From the cell containing the given text, extract its center point as [x, y] coordinate. 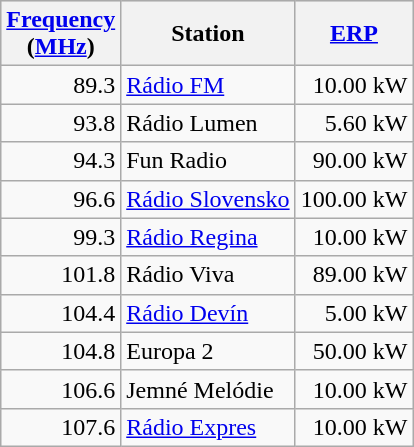
104.8 [61, 351]
Rádio Lumen [208, 123]
Rádio Slovensko [208, 199]
100.00 kW [354, 199]
90.00 kW [354, 161]
Rádio FM [208, 85]
96.6 [61, 199]
Jemné Melódie [208, 389]
Rádio Expres [208, 427]
Station [208, 34]
94.3 [61, 161]
5.60 kW [354, 123]
50.00 kW [354, 351]
107.6 [61, 427]
Fun Radio [208, 161]
89.3 [61, 85]
Rádio Viva [208, 275]
Rádio Regina [208, 237]
104.4 [61, 313]
106.6 [61, 389]
99.3 [61, 237]
Rádio Devín [208, 313]
Frequency(MHz) [61, 34]
89.00 kW [354, 275]
ERP [354, 34]
101.8 [61, 275]
93.8 [61, 123]
5.00 kW [354, 313]
Europa 2 [208, 351]
